Return [x, y] of the center of cell containing provided text 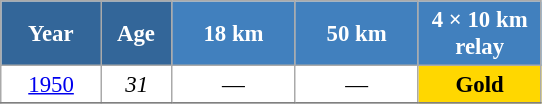
Gold [480, 85]
Age [136, 34]
1950 [52, 85]
18 km [234, 34]
Year [52, 34]
4 × 10 km relay [480, 34]
31 [136, 85]
50 km [356, 34]
